Search for the cell housing the specified text and yield its (x, y) center coordinate. 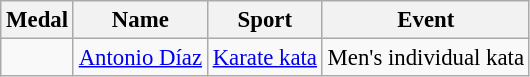
Event (426, 20)
Name (140, 20)
Sport (264, 20)
Antonio Díaz (140, 58)
Karate kata (264, 58)
Men's individual kata (426, 58)
Medal (38, 20)
